Return (X, Y) of the center of cell containing provided text 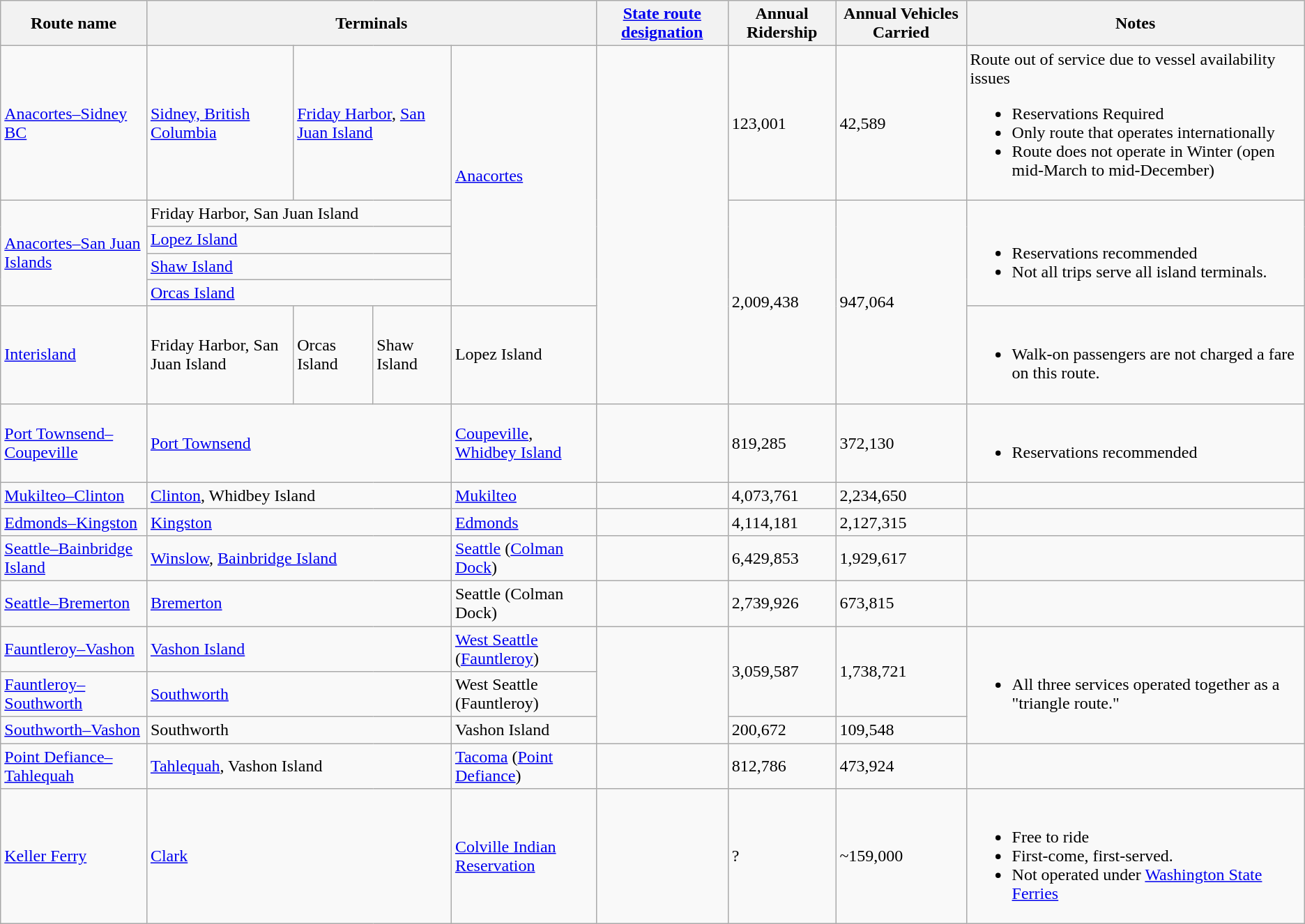
Port Townsend–Coupeville (74, 443)
Free to rideFirst-come, first-served.Not operated under Washington State Ferries (1135, 856)
109,548 (901, 730)
Mukilteo (524, 495)
123,001 (782, 123)
? (782, 856)
Kingston (298, 522)
Reservations recommendedNot all trips serve all island terminals. (1135, 253)
All three services operated together as a "triangle route." (1135, 684)
Clinton, Whidbey Island (298, 495)
42,589 (901, 123)
Anacortes (524, 176)
Anacortes–San Juan Islands (74, 253)
Clark (298, 856)
812,786 (782, 767)
Bremerton (298, 603)
Edmonds (524, 522)
~159,000 (901, 856)
6,429,853 (782, 557)
Winslow, Bainbridge Island (298, 557)
Mukilteo–Clinton (74, 495)
Sidney, British Columbia (220, 123)
2,009,438 (782, 302)
Keller Ferry (74, 856)
3,059,587 (782, 671)
Tacoma (Point Defiance) (524, 767)
4,114,181 (782, 522)
Anacortes–Sidney BC (74, 123)
Port Townsend (298, 443)
Route name (74, 24)
Edmonds–Kingston (74, 522)
673,815 (901, 603)
Fauntleroy–Vashon (74, 648)
Annual Vehicles Carried (901, 24)
4,073,761 (782, 495)
Seattle–Bainbridge Island (74, 557)
947,064 (901, 302)
Fauntleroy–Southworth (74, 694)
State route designation (662, 24)
1,738,721 (901, 671)
Annual Ridership (782, 24)
Tahlequah, Vashon Island (298, 767)
Interisland (74, 355)
1,929,617 (901, 557)
Walk-on passengers are not charged a fare on this route. (1135, 355)
2,739,926 (782, 603)
Colville Indian Reservation (524, 856)
Notes (1135, 24)
473,924 (901, 767)
2,127,315 (901, 522)
372,130 (901, 443)
Point Defiance–Tahlequah (74, 767)
Terminals (371, 24)
200,672 (782, 730)
Coupeville, Whidbey Island (524, 443)
2,234,650 (901, 495)
Seattle–Bremerton (74, 603)
Reservations recommended (1135, 443)
819,285 (782, 443)
Southworth–Vashon (74, 730)
